Provide the (X, Y) coordinate of the cell's center where the given text is located.  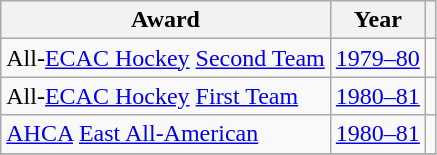
Year (378, 20)
AHCA East All-American (166, 134)
All-ECAC Hockey Second Team (166, 58)
All-ECAC Hockey First Team (166, 96)
1979–80 (378, 58)
Award (166, 20)
